Scan for the cell matching the given text and deliver its (X, Y) coordinate at center. 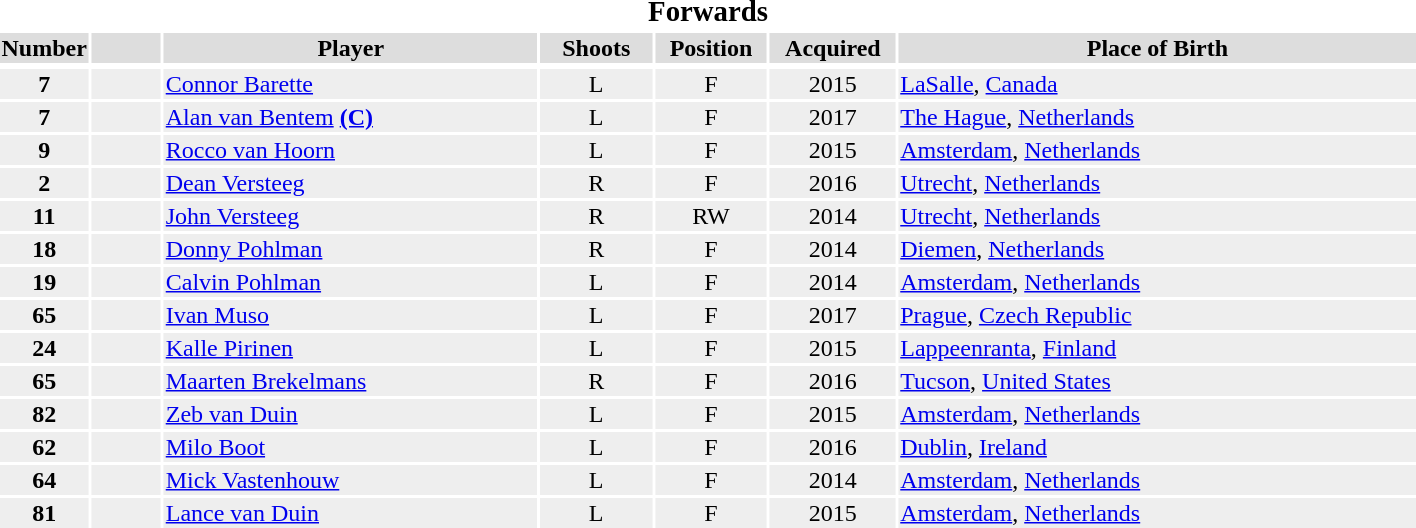
62 (44, 447)
Alan van Bentem (C) (350, 117)
Rocco van Hoorn (350, 150)
Donny Pohlman (350, 249)
Prague, Czech Republic (1158, 315)
Ivan Muso (350, 315)
Diemen, Netherlands (1158, 249)
Number (44, 48)
64 (44, 480)
Kalle Pirinen (350, 348)
Lappeenranta, Finland (1158, 348)
Player (350, 48)
81 (44, 513)
RW (711, 216)
11 (44, 216)
Mick Vastenhouw (350, 480)
John Versteeg (350, 216)
Connor Barette (350, 84)
Lance van Duin (350, 513)
Calvin Pohlman (350, 282)
Shoots (596, 48)
Maarten Brekelmans (350, 381)
Position (711, 48)
19 (44, 282)
Place of Birth (1158, 48)
Tucson, United States (1158, 381)
18 (44, 249)
The Hague, Netherlands (1158, 117)
9 (44, 150)
Dean Versteeg (350, 183)
Milo Boot (350, 447)
2 (44, 183)
Acquired (833, 48)
Dublin, Ireland (1158, 447)
Zeb van Duin (350, 414)
LaSalle, Canada (1158, 84)
82 (44, 414)
24 (44, 348)
